Pinpoint the cell where the given text exists, returning its [X, Y] midpoint coordinate. 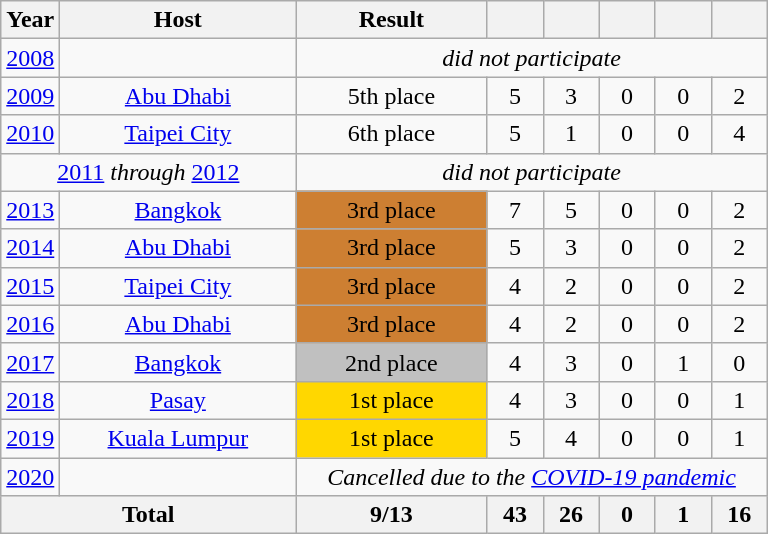
Kuala Lumpur [178, 438]
Result [392, 20]
2015 [30, 286]
2016 [30, 324]
43 [515, 515]
2nd place [392, 362]
2019 [30, 438]
Cancelled due to the COVID-19 pandemic [532, 477]
2009 [30, 96]
Total [148, 515]
2020 [30, 477]
6th place [392, 134]
2008 [30, 58]
2010 [30, 134]
16 [739, 515]
2013 [30, 210]
2017 [30, 362]
2014 [30, 248]
2011 through 2012 [148, 172]
Host [178, 20]
5th place [392, 96]
Pasay [178, 400]
26 [571, 515]
7 [515, 210]
2018 [30, 400]
9/13 [392, 515]
Year [30, 20]
